Detect which cell encompasses the target text, then output its (X, Y) center coordinate. 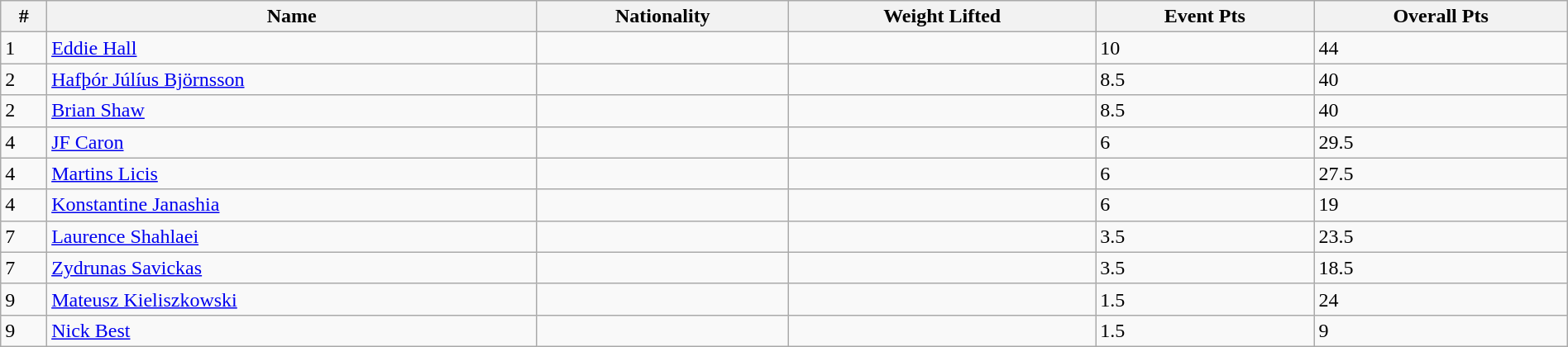
Nationality (663, 17)
18.5 (1441, 268)
23.5 (1441, 236)
24 (1441, 299)
Overall Pts (1441, 17)
29.5 (1441, 142)
Name (292, 17)
Zydrunas Savickas (292, 268)
19 (1441, 205)
Mateusz Kieliszkowski (292, 299)
Hafþór Júlíus Björnsson (292, 79)
Nick Best (292, 330)
Laurence Shahlaei (292, 236)
Konstantine Janashia (292, 205)
27.5 (1441, 173)
Martins Licis (292, 173)
10 (1205, 48)
Eddie Hall (292, 48)
# (24, 17)
44 (1441, 48)
Event Pts (1205, 17)
Brian Shaw (292, 111)
Weight Lifted (943, 17)
1 (24, 48)
JF Caron (292, 142)
